Scan for the cell matching the given text and deliver its (x, y) coordinate at center. 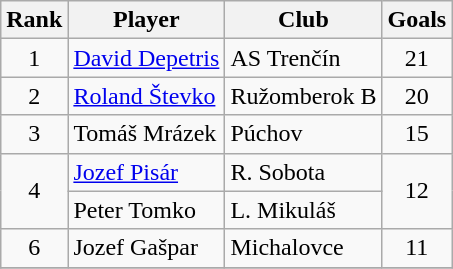
2 (34, 96)
AS Trenčín (304, 58)
Jozef Gašpar (146, 248)
Club (304, 20)
Ružomberok B (304, 96)
6 (34, 248)
R. Sobota (304, 172)
1 (34, 58)
15 (417, 134)
Peter Tomko (146, 210)
11 (417, 248)
Roland Števko (146, 96)
12 (417, 191)
Jozef Pisár (146, 172)
Púchov (304, 134)
20 (417, 96)
4 (34, 191)
21 (417, 58)
Tomáš Mrázek (146, 134)
Michalovce (304, 248)
Rank (34, 20)
Player (146, 20)
3 (34, 134)
Goals (417, 20)
L. Mikuláš (304, 210)
David Depetris (146, 58)
